Find where the given text appears and provide that cell's center as [x, y] coordinate. 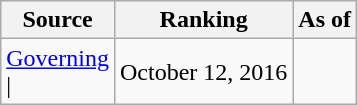
As of [325, 20]
Governing| [58, 72]
October 12, 2016 [203, 72]
Source [58, 20]
Ranking [203, 20]
